For the text-containing cell, return its midpoint in [X, Y] coordinate format. 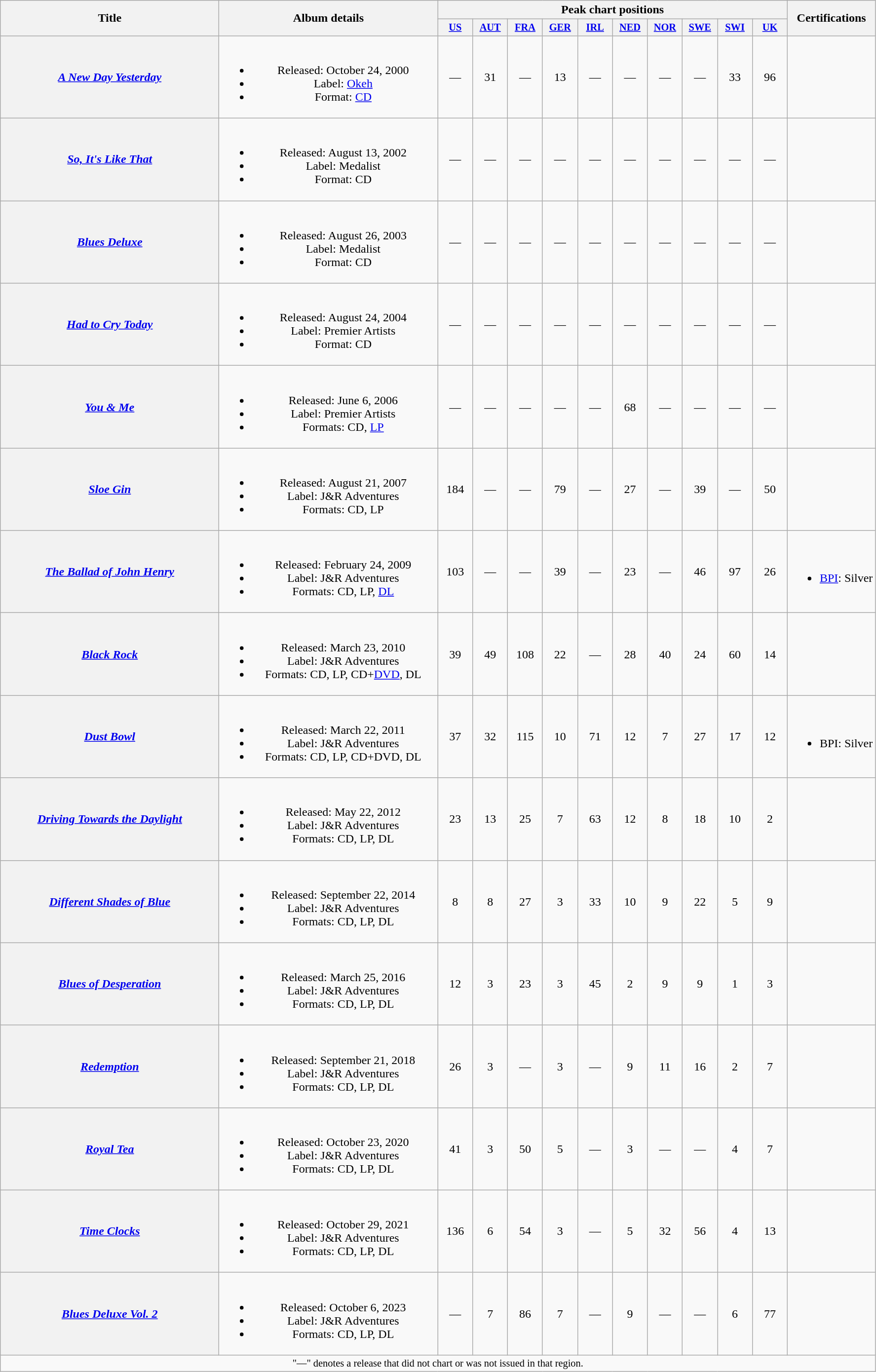
41 [455, 1149]
115 [525, 736]
46 [700, 572]
Had to Cry Today [110, 325]
77 [770, 1314]
Released: October 24, 2000Label: OkehFormat: CD [329, 77]
56 [700, 1231]
A New Day Yesterday [110, 77]
40 [665, 654]
14 [770, 654]
Blues of Desperation [110, 984]
Driving Towards the Daylight [110, 819]
96 [770, 77]
17 [735, 736]
Released: February 24, 2009Label: J&R AdventuresFormats: CD, LP, DL [329, 572]
GER [560, 28]
108 [525, 654]
SWE [700, 28]
So, It's Like That [110, 160]
UK [770, 28]
Released: September 21, 2018Label: J&R AdventuresFormats: CD, LP, DL [329, 1066]
Blues Deluxe [110, 242]
68 [630, 407]
Black Rock [110, 654]
Dust Bowl [110, 736]
Released: August 13, 2002Label: MedalistFormat: CD [329, 160]
24 [700, 654]
Redemption [110, 1066]
63 [595, 819]
28 [630, 654]
Certifications [831, 18]
AUT [491, 28]
49 [491, 654]
SWI [735, 28]
103 [455, 572]
25 [525, 819]
You & Me [110, 407]
Released: October 6, 2023Label: J&R AdventuresFormats: CD, LP, DL [329, 1314]
Released: March 23, 2010Label: J&R AdventuresFormats: CD, LP, CD+DVD, DL [329, 654]
1 [735, 984]
Released: October 23, 2020Label: J&R AdventuresFormats: CD, LP, DL [329, 1149]
45 [595, 984]
184 [455, 490]
31 [491, 77]
79 [560, 490]
Released: September 22, 2014Label: J&R AdventuresFormats: CD, LP, DL [329, 901]
IRL [595, 28]
Peak chart positions [613, 10]
71 [595, 736]
18 [700, 819]
Title [110, 18]
Sloe Gin [110, 490]
Released: May 22, 2012Label: J&R AdventuresFormats: CD, LP, DL [329, 819]
Time Clocks [110, 1231]
Released: March 25, 2016Label: J&R AdventuresFormats: CD, LP, DL [329, 984]
Blues Deluxe Vol. 2 [110, 1314]
16 [700, 1066]
Album details [329, 18]
86 [525, 1314]
Royal Tea [110, 1149]
"—" denotes a release that did not chart or was not issued in that region. [438, 1363]
US [455, 28]
Released: October 29, 2021Label: J&R AdventuresFormats: CD, LP, DL [329, 1231]
37 [455, 736]
NOR [665, 28]
Released: March 22, 2011Label: J&R AdventuresFormats: CD, LP, CD+DVD, DL [329, 736]
Released: August 24, 2004Label: Premier ArtistsFormat: CD [329, 325]
Released: August 26, 2003Label: MedalistFormat: CD [329, 242]
Released: August 21, 2007Label: J&R AdventuresFormats: CD, LP [329, 490]
54 [525, 1231]
11 [665, 1066]
Different Shades of Blue [110, 901]
The Ballad of John Henry [110, 572]
97 [735, 572]
Released: June 6, 2006Label: Premier ArtistsFormats: CD, LP [329, 407]
NED [630, 28]
FRA [525, 28]
60 [735, 654]
136 [455, 1231]
